Return [x, y] of the center of cell containing provided text 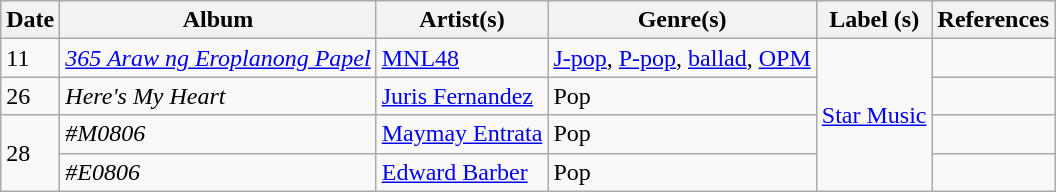
11 [30, 58]
Edward Barber [462, 172]
Maymay Entrata [462, 134]
365 Araw ng Eroplanong Papel [218, 58]
Star Music [874, 115]
26 [30, 96]
Genre(s) [682, 20]
Date [30, 20]
#E0806 [218, 172]
28 [30, 153]
J-pop, P-pop, ballad, OPM [682, 58]
Label (s) [874, 20]
Album [218, 20]
MNL48 [462, 58]
Here's My Heart [218, 96]
Juris Fernandez [462, 96]
References [994, 20]
Artist(s) [462, 20]
#M0806 [218, 134]
